Extract the (X, Y) coordinate from the center of the cell holding the provided text.  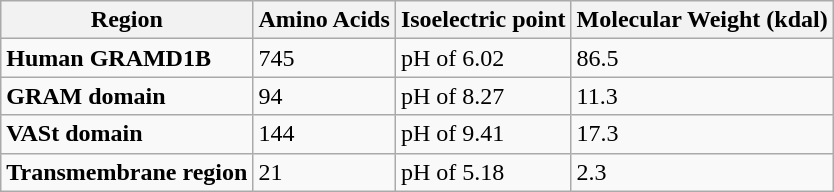
pH of 8.27 (483, 96)
pH of 9.41 (483, 134)
GRAM domain (127, 96)
pH of 5.18 (483, 172)
pH of 6.02 (483, 58)
Human GRAMD1B (127, 58)
21 (324, 172)
Region (127, 20)
Transmembrane region (127, 172)
17.3 (702, 134)
86.5 (702, 58)
745 (324, 58)
144 (324, 134)
Molecular Weight (kdal) (702, 20)
2.3 (702, 172)
94 (324, 96)
VASt domain (127, 134)
Amino Acids (324, 20)
11.3 (702, 96)
Isoelectric point (483, 20)
